Detect which cell encompasses the target text, then output its (X, Y) center coordinate. 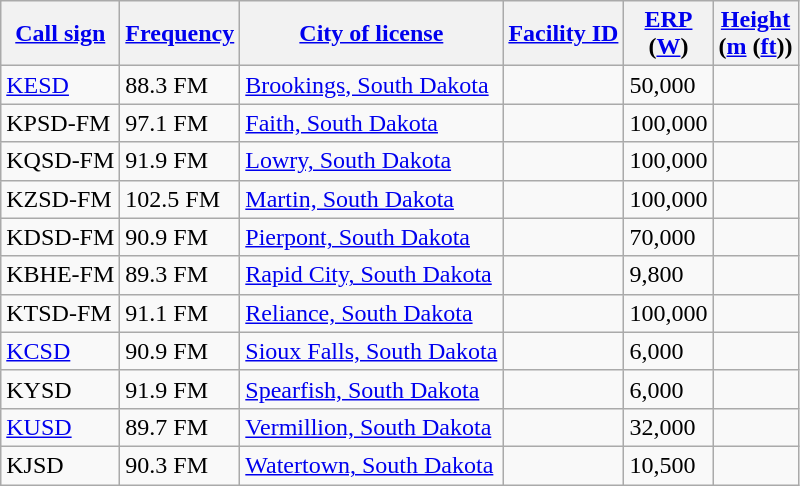
KYSD (60, 389)
70,000 (668, 237)
KCSD (60, 351)
Spearfish, South Dakota (372, 389)
Brookings, South Dakota (372, 85)
88.3 FM (180, 85)
City of license (372, 34)
Watertown, South Dakota (372, 465)
KPSD-FM (60, 123)
KJSD (60, 465)
Pierpont, South Dakota (372, 237)
89.7 FM (180, 427)
KDSD-FM (60, 237)
90.3 FM (180, 465)
KBHE-FM (60, 275)
32,000 (668, 427)
Rapid City, South Dakota (372, 275)
50,000 (668, 85)
KESD (60, 85)
Vermillion, South Dakota (372, 427)
KUSD (60, 427)
Sioux Falls, South Dakota (372, 351)
KQSD-FM (60, 161)
Reliance, South Dakota (372, 313)
KTSD-FM (60, 313)
Facility ID (564, 34)
Height(m (ft)) (756, 34)
Lowry, South Dakota (372, 161)
89.3 FM (180, 275)
Faith, South Dakota (372, 123)
97.1 FM (180, 123)
Frequency (180, 34)
Call sign (60, 34)
KZSD-FM (60, 199)
10,500 (668, 465)
9,800 (668, 275)
102.5 FM (180, 199)
Martin, South Dakota (372, 199)
ERP(W) (668, 34)
91.1 FM (180, 313)
